Search for the cell housing the specified text and yield its [X, Y] center coordinate. 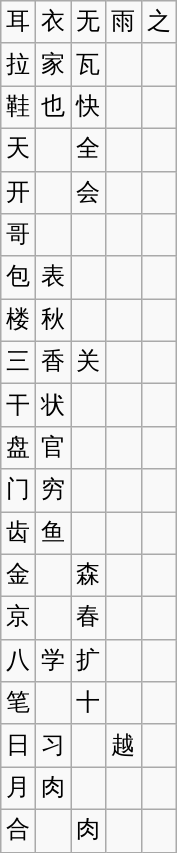
春 [88, 618]
月 [18, 788]
家 [54, 64]
楼 [18, 320]
穷 [54, 490]
快 [88, 108]
日 [18, 746]
哥 [18, 236]
笔 [18, 704]
会 [88, 192]
瓦 [88, 64]
官 [54, 448]
八 [18, 660]
扩 [88, 660]
齿 [18, 534]
森 [88, 576]
学 [54, 660]
关 [88, 362]
包 [18, 278]
天 [18, 150]
鞋 [18, 108]
耳 [18, 22]
京 [18, 618]
三 [18, 362]
干 [18, 406]
十 [88, 704]
香 [54, 362]
全 [88, 150]
盘 [18, 448]
习 [54, 746]
之 [158, 22]
雨 [124, 22]
金 [18, 576]
门 [18, 490]
衣 [54, 22]
开 [18, 192]
越 [124, 746]
表 [54, 278]
状 [54, 406]
合 [18, 830]
鱼 [54, 534]
拉 [18, 64]
也 [54, 108]
秋 [54, 320]
无 [88, 22]
